Return the [x, y] coordinate for the center point of the cell that contains the specified text.  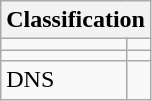
Classification [76, 20]
DNS [64, 80]
